Output the (X, Y) coordinate of the center of the cell containing the given text.  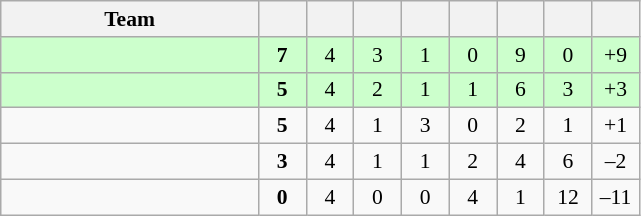
+3 (616, 90)
9 (520, 55)
–2 (616, 162)
+9 (616, 55)
7 (282, 55)
Team (130, 19)
+1 (616, 126)
12 (568, 197)
–11 (616, 197)
